Find where the given text appears and provide that cell's center as [X, Y] coordinate. 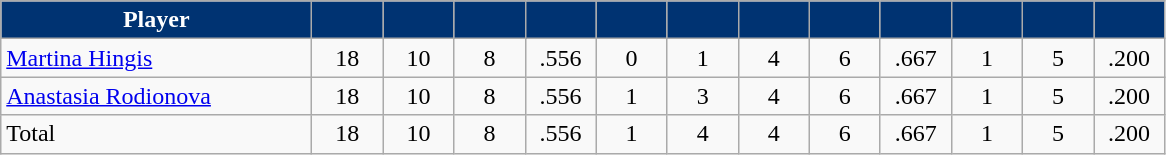
0 [632, 58]
Martina Hingis [156, 58]
Player [156, 20]
3 [702, 96]
Anastasia Rodionova [156, 96]
Total [156, 134]
